Identify which cell holds the provided text, then report its (x, y) central coordinate. 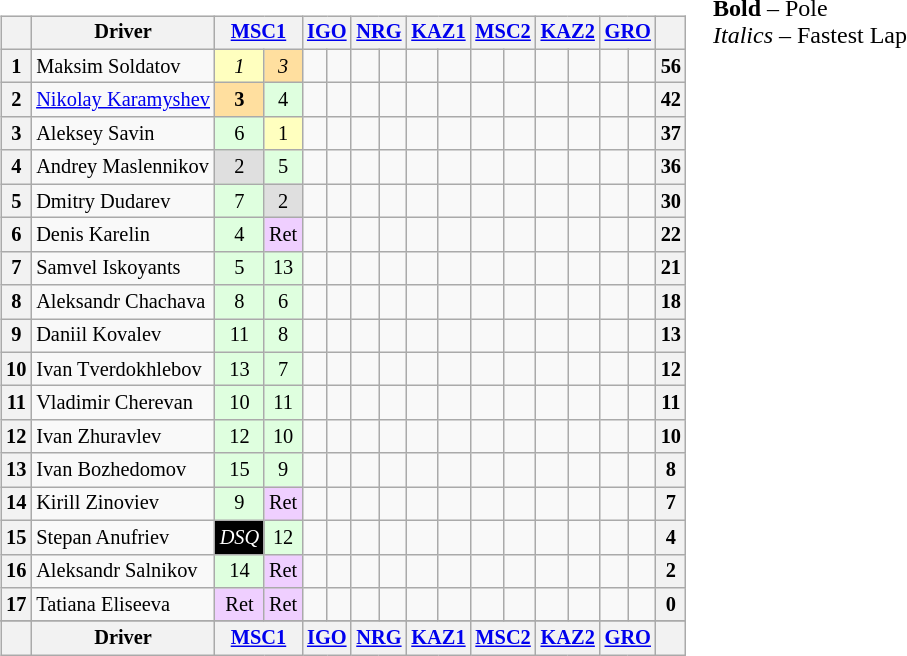
Kirill Zinoviev (123, 504)
Nikolay Karamyshev (123, 100)
Ivan Zhuravlev (123, 437)
22 (671, 235)
16 (16, 571)
Tatiana Eliseeva (123, 605)
Aleksandr Salnikov (123, 571)
Stepan Anufriev (123, 537)
56 (671, 66)
37 (671, 134)
36 (671, 167)
Dmitry Dudarev (123, 201)
Ivan Bozhedomov (123, 470)
18 (671, 302)
Aleksey Savin (123, 134)
Ivan Tverdokhlebov (123, 369)
17 (16, 605)
Aleksandr Chachava (123, 302)
Samvel Iskoyants (123, 268)
42 (671, 100)
Vladimir Cherevan (123, 403)
21 (671, 268)
Daniil Kovalev (123, 336)
Maksim Soldatov (123, 66)
DSQ (240, 537)
Denis Karelin (123, 235)
30 (671, 201)
Andrey Maslennikov (123, 167)
0 (671, 605)
